Output the (X, Y) coordinate of the center of the cell containing the given text.  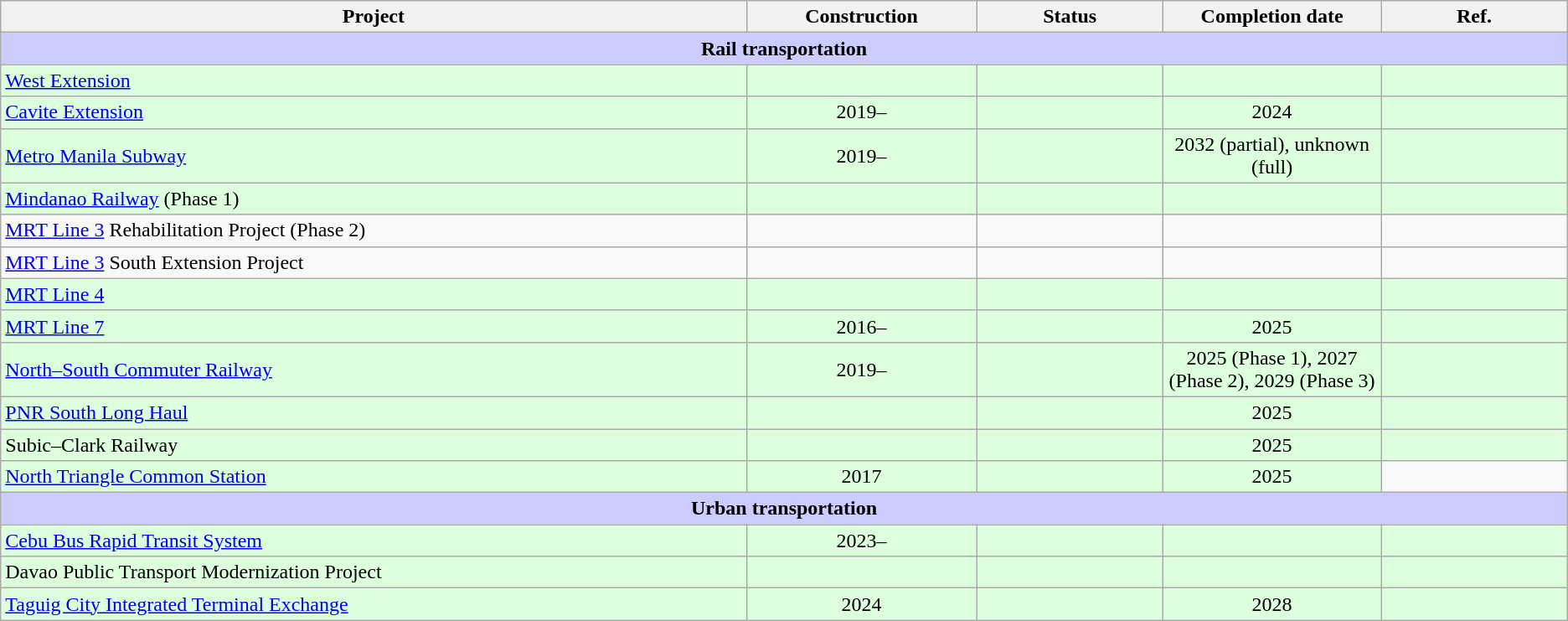
2025 (Phase 1), 2027 (Phase 2), 2029 (Phase 3) (1272, 369)
Status (1070, 17)
2017 (861, 477)
Davao Public Transport Modernization Project (374, 572)
MRT Line 4 (374, 294)
2032 (partial), unknown (full) (1272, 156)
North–South Commuter Railway (374, 369)
2016– (861, 326)
Completion date (1272, 17)
Construction (861, 17)
Subic–Clark Railway (374, 445)
2028 (1272, 604)
MRT Line 3 Rehabilitation Project (Phase 2) (374, 230)
MRT Line 7 (374, 326)
Urban transportation (784, 509)
North Triangle Common Station (374, 477)
Metro Manila Subway (374, 156)
West Extension (374, 80)
MRT Line 3 South Extension Project (374, 262)
Cavite Extension (374, 112)
2023– (861, 541)
Rail transportation (784, 49)
Taguig City Integrated Terminal Exchange (374, 604)
Project (374, 17)
Ref. (1474, 17)
PNR South Long Haul (374, 412)
Cebu Bus Rapid Transit System (374, 541)
Mindanao Railway (Phase 1) (374, 199)
